Return [X, Y] of the center of cell containing provided text 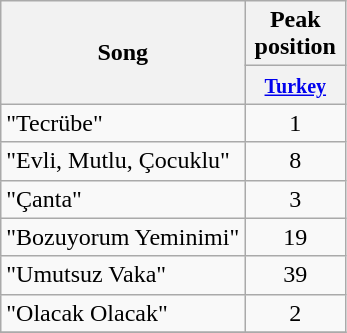
39 [296, 275]
"Tecrübe" [123, 123]
"Bozuyorum Yeminimi" [123, 237]
"Evli, Mutlu, Çocuklu" [123, 161]
19 [296, 237]
Peak position [296, 34]
3 [296, 199]
2 [296, 313]
Turkey [296, 85]
"Umutsuz Vaka" [123, 275]
8 [296, 161]
1 [296, 123]
Song [123, 52]
"Çanta" [123, 199]
"Olacak Olacak" [123, 313]
